Detect which cell encompasses the target text, then output its (x, y) center coordinate. 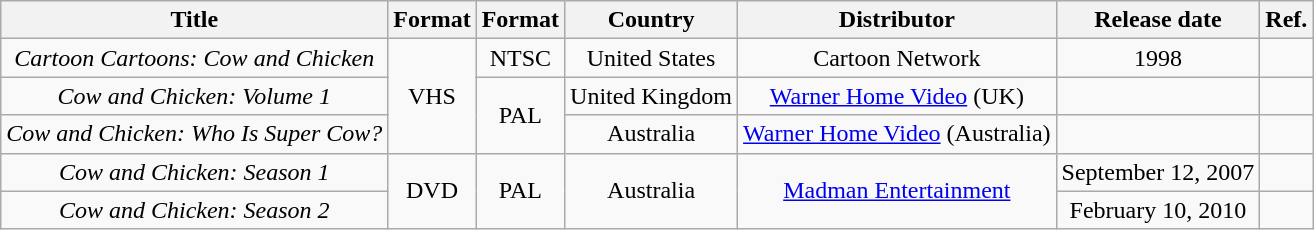
Title (194, 20)
Warner Home Video (Australia) (897, 134)
United States (652, 58)
VHS (432, 96)
United Kingdom (652, 96)
Country (652, 20)
Cow and Chicken: Volume 1 (194, 96)
Release date (1158, 20)
Cow and Chicken: Who Is Super Cow? (194, 134)
Cow and Chicken: Season 2 (194, 210)
1998 (1158, 58)
Cartoon Cartoons: Cow and Chicken (194, 58)
February 10, 2010 (1158, 210)
Distributor (897, 20)
NTSC (520, 58)
Madman Entertainment (897, 191)
September 12, 2007 (1158, 172)
DVD (432, 191)
Cow and Chicken: Season 1 (194, 172)
Warner Home Video (UK) (897, 96)
Ref. (1286, 20)
Cartoon Network (897, 58)
